Scan for the cell matching the given text and deliver its (x, y) coordinate at center. 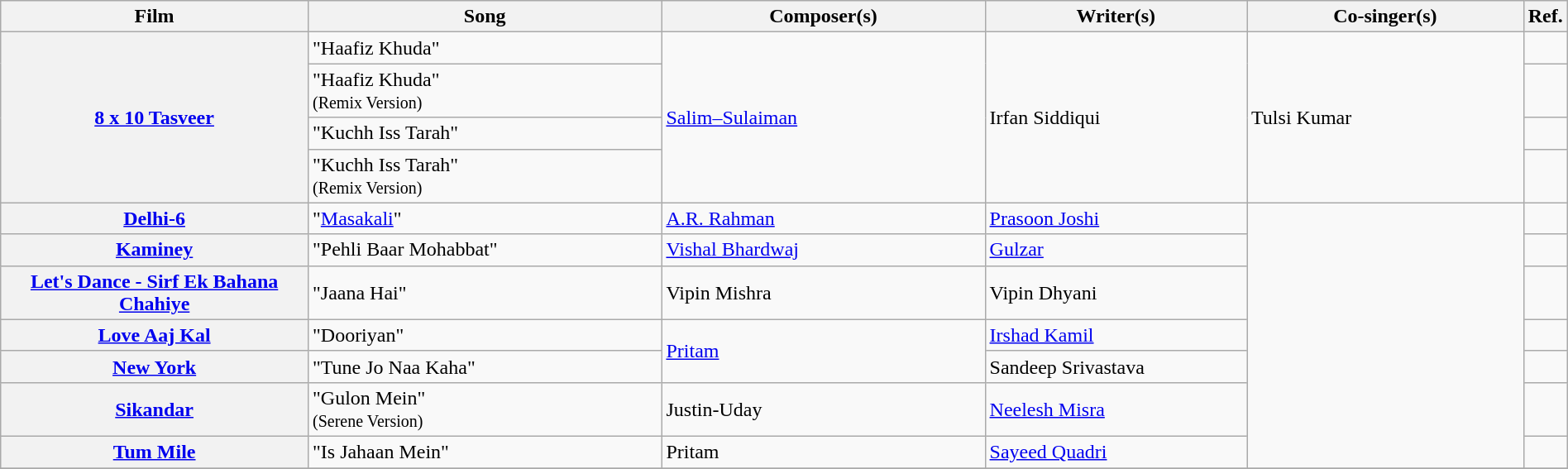
Song (485, 17)
Neelesh Misra (1116, 409)
Sikandar (155, 409)
Salim–Sulaiman (824, 117)
"Gulon Mein"(Serene Version) (485, 409)
"Tune Jo Naa Kaha" (485, 366)
Kaminey (155, 250)
"Jaana Hai" (485, 293)
Vishal Bhardwaj (824, 250)
Ref. (1545, 17)
Tum Mile (155, 452)
"Dooriyan" (485, 335)
Film (155, 17)
Let's Dance - Sirf Ek Bahana Chahiye (155, 293)
8 x 10 Tasveer (155, 117)
"Is Jahaan Mein" (485, 452)
Sayeed Quadri (1116, 452)
Co-singer(s) (1386, 17)
"Haafiz Khuda"(Remix Version) (485, 91)
New York (155, 366)
Prasoon Joshi (1116, 218)
Irshad Kamil (1116, 335)
Delhi-6 (155, 218)
Sandeep Srivastava (1116, 366)
Vipin Mishra (824, 293)
Gulzar (1116, 250)
"Masakali" (485, 218)
"Kuchh Iss Tarah" (485, 133)
Writer(s) (1116, 17)
Composer(s) (824, 17)
"Pehli Baar Mohabbat" (485, 250)
A.R. Rahman (824, 218)
"Haafiz Khuda" (485, 48)
Irfan Siddiqui (1116, 117)
"Kuchh Iss Tarah"(Remix Version) (485, 175)
Love Aaj Kal (155, 335)
Tulsi Kumar (1386, 117)
Justin-Uday (824, 409)
Vipin Dhyani (1116, 293)
